Return (X, Y) of the center of cell containing provided text 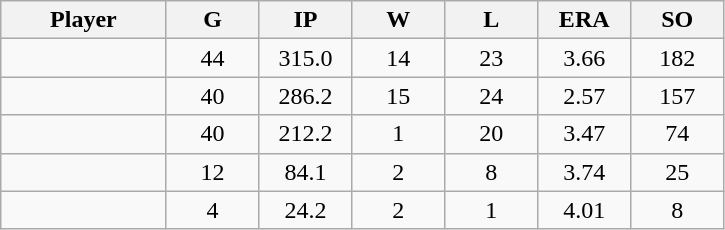
L (492, 20)
24.2 (306, 210)
SO (678, 20)
14 (398, 58)
4.01 (584, 210)
IP (306, 20)
Player (84, 20)
44 (212, 58)
20 (492, 134)
ERA (584, 20)
315.0 (306, 58)
3.66 (584, 58)
W (398, 20)
25 (678, 172)
3.74 (584, 172)
15 (398, 96)
24 (492, 96)
2.57 (584, 96)
286.2 (306, 96)
G (212, 20)
84.1 (306, 172)
12 (212, 172)
23 (492, 58)
212.2 (306, 134)
3.47 (584, 134)
4 (212, 210)
182 (678, 58)
74 (678, 134)
157 (678, 96)
